Detect which cell encompasses the target text, then output its (X, Y) center coordinate. 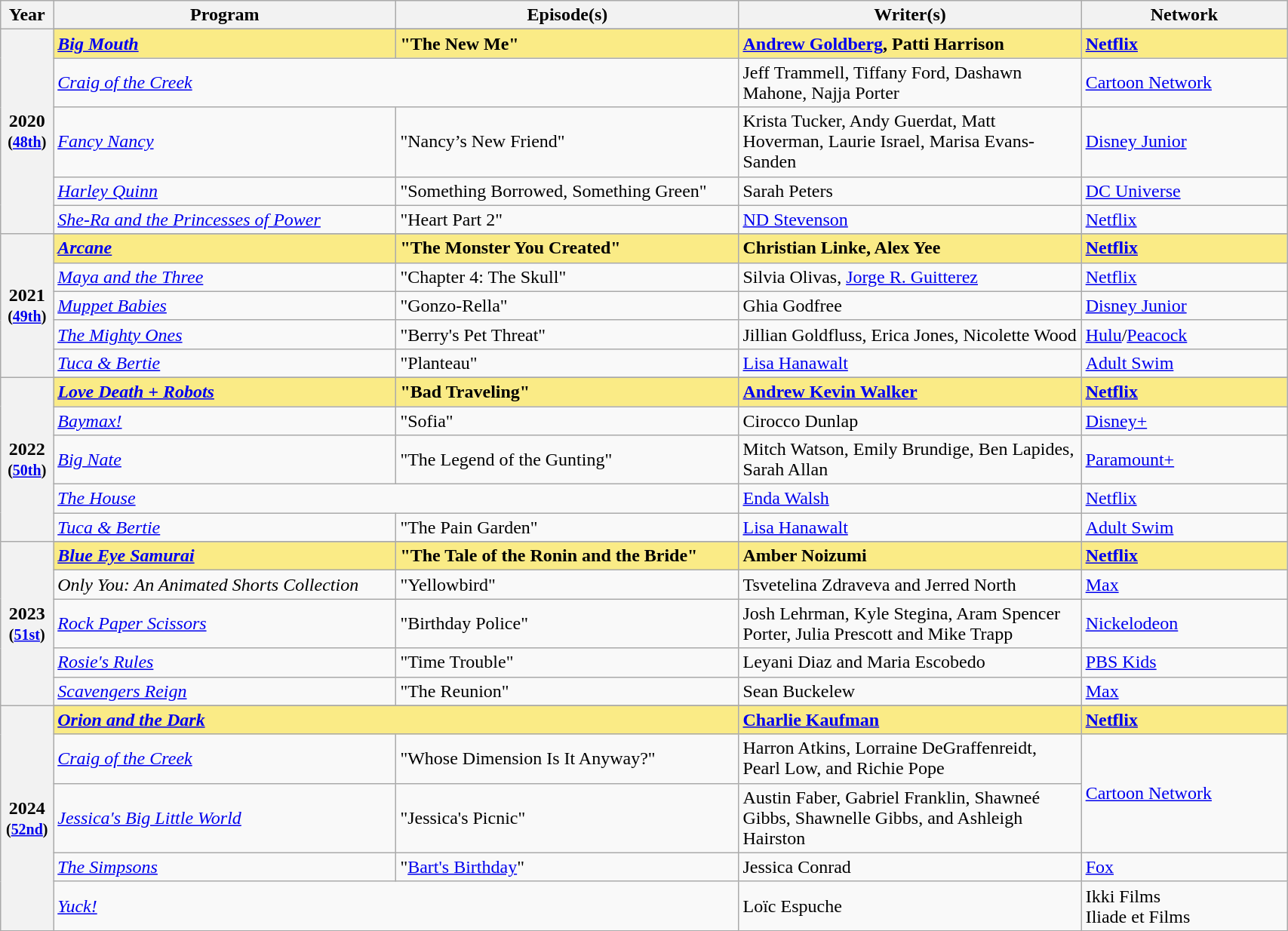
Hulu/Peacock (1185, 334)
Amber Noizumi (910, 556)
Austin Faber, Gabriel Franklin, Shawneé Gibbs, Shawnelle Gibbs, and Ashleigh Hairston (910, 818)
Jessica's Big Little World (225, 818)
Cirocco Dunlap (910, 420)
Yuck! (396, 905)
The House (396, 499)
Rosie's Rules (225, 662)
Josh Lehrman, Kyle Stegina, Aram Spencer Porter, Julia Prescott and Mike Trapp (910, 623)
Krista Tucker, Andy Guerdat, Matt Hoverman, Laurie Israel, Marisa Evans-Sanden (910, 142)
DC Universe (1185, 191)
Jillian Goldfluss, Erica Jones, Nicolette Wood (910, 334)
Ikki FilmsIliade et Films (1185, 905)
"The Tale of the Ronin and the Bride" (567, 556)
"Bart's Birthday" (567, 867)
Andrew Kevin Walker (910, 392)
Blue Eye Samurai (225, 556)
"Planteau" (567, 363)
Leyani Diaz and Maria Escobedo (910, 662)
"The Legend of the Gunting" (567, 460)
Only You: An Animated Shorts Collection (225, 585)
2021 (49th) (27, 306)
"The Pain Garden" (567, 527)
Enda Walsh (910, 499)
Love Death + Robots (225, 392)
"Jessica's Picnic" (567, 818)
Paramount+ (1185, 460)
Writer(s) (910, 15)
"Gonzo-Rella" (567, 306)
Rock Paper Scissors (225, 623)
Episode(s) (567, 15)
"Nancy’s New Friend" (567, 142)
Arcane (225, 248)
Baymax! (225, 420)
ND Stevenson (910, 220)
"Chapter 4: The Skull" (567, 277)
Network (1185, 15)
Sean Buckelew (910, 691)
"Bad Traveling" (567, 392)
2023 (51st) (27, 623)
Nickelodeon (1185, 623)
2024 (52nd) (27, 818)
Fox (1185, 867)
Silvia Olivas, Jorge R. Guitterez (910, 277)
2022 (50th) (27, 459)
Scavengers Reign (225, 691)
Charlie Kaufman (910, 720)
Christian Linke, Alex Yee (910, 248)
"Yellowbird" (567, 585)
"Berry's Pet Threat" (567, 334)
Sarah Peters (910, 191)
"Heart Part 2" (567, 220)
The Simpsons (225, 867)
Year (27, 15)
2020 (48th) (27, 131)
"Whose Dimension Is It Anyway?" (567, 759)
Mitch Watson, Emily Brundige, Ben Lapides, Sarah Allan (910, 460)
Jeff Trammell, Tiffany Ford, Dashawn Mahone, Najja Porter (910, 83)
Big Nate (225, 460)
She-Ra and the Princesses of Power (225, 220)
Ghia Godfree (910, 306)
Maya and the Three (225, 277)
"The New Me" (567, 44)
The Mighty Ones (225, 334)
Jessica Conrad (910, 867)
Andrew Goldberg, Patti Harrison (910, 44)
Orion and the Dark (396, 720)
"Something Borrowed, Something Green" (567, 191)
Loïc Espuche (910, 905)
"The Monster You Created" (567, 248)
Program (225, 15)
Tsvetelina Zdraveva and Jerred North (910, 585)
Fancy Nancy (225, 142)
PBS Kids (1185, 662)
Muppet Babies (225, 306)
Big Mouth (225, 44)
"The Reunion" (567, 691)
"Birthday Police" (567, 623)
"Time Trouble" (567, 662)
Harron Atkins, Lorraine DeGraffenreidt, Pearl Low, and Richie Pope (910, 759)
Harley Quinn (225, 191)
"Sofia" (567, 420)
Disney+ (1185, 420)
